Determine the [X, Y] coordinate at the center of the cell enclosing the given text.  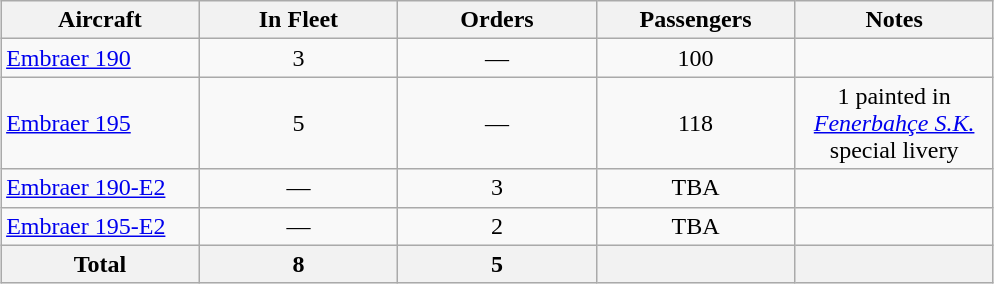
Embraer 190-E2 [100, 188]
In Fleet [298, 20]
Embraer 195 [100, 123]
Passengers [696, 20]
Embraer 195-E2 [100, 226]
8 [298, 264]
Orders [498, 20]
100 [696, 58]
Total [100, 264]
2 [498, 226]
Aircraft [100, 20]
Notes [894, 20]
Embraer 190 [100, 58]
1 painted in Fenerbahçe S.K. special livery [894, 123]
118 [696, 123]
